Pinpoint the cell where the given text exists, returning its [X, Y] midpoint coordinate. 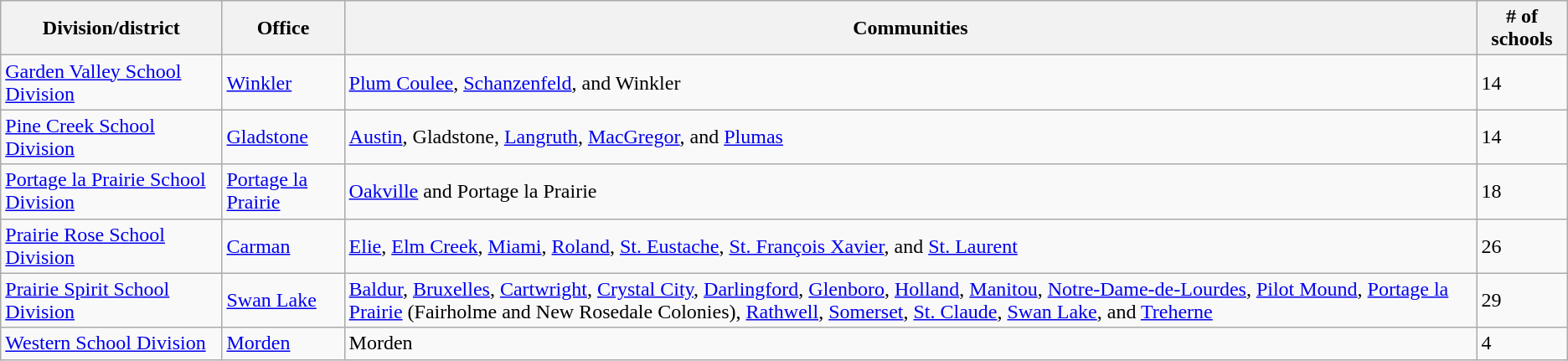
Carman [283, 246]
Gladstone [283, 137]
Elie, Elm Creek, Miami, Roland, St. Eustache, St. François Xavier, and St. Laurent [910, 246]
Garden Valley School Division [111, 82]
Office [283, 28]
29 [1522, 300]
Prairie Rose School Division [111, 246]
Communities [910, 28]
Portage la Prairie School Division [111, 191]
Division/district [111, 28]
26 [1522, 246]
Winkler [283, 82]
Austin, Gladstone, Langruth, MacGregor, and Plumas [910, 137]
Prairie Spirit School Division [111, 300]
Pine Creek School Division [111, 137]
4 [1522, 343]
Plum Coulee, Schanzenfeld, and Winkler [910, 82]
Swan Lake [283, 300]
Oakville and Portage la Prairie [910, 191]
18 [1522, 191]
# of schools [1522, 28]
Portage la Prairie [283, 191]
Western School Division [111, 343]
